Capture the cell that displays the provided text and extract its [x, y] central coordinate. 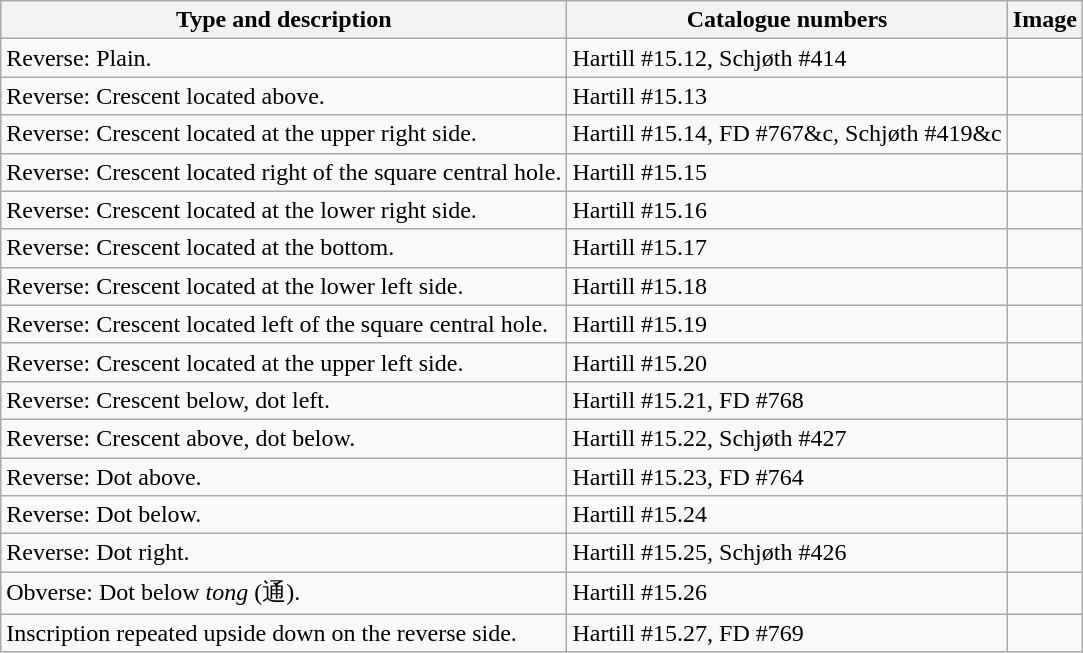
Hartill #15.16 [787, 210]
Reverse: Crescent located left of the square central hole. [284, 324]
Hartill #15.21, FD #768 [787, 400]
Obverse: Dot below tong (通). [284, 594]
Hartill #15.22, Schjøth #427 [787, 438]
Reverse: Crescent below, dot left. [284, 400]
Reverse: Crescent above, dot below. [284, 438]
Image [1044, 20]
Reverse: Crescent located at the lower right side. [284, 210]
Hartill #15.24 [787, 515]
Reverse: Crescent located at the bottom. [284, 248]
Hartill #15.23, FD #764 [787, 477]
Hartill #15.17 [787, 248]
Hartill #15.26 [787, 594]
Hartill #15.25, Schjøth #426 [787, 553]
Inscription repeated upside down on the reverse side. [284, 633]
Hartill #15.14, FD #767&c, Schjøth #419&c [787, 134]
Type and description [284, 20]
Catalogue numbers [787, 20]
Reverse: Dot right. [284, 553]
Reverse: Crescent located at the upper left side. [284, 362]
Reverse: Dot above. [284, 477]
Hartill #15.20 [787, 362]
Reverse: Plain. [284, 58]
Hartill #15.19 [787, 324]
Hartill #15.12, Schjøth #414 [787, 58]
Hartill #15.27, FD #769 [787, 633]
Reverse: Crescent located at the lower left side. [284, 286]
Reverse: Crescent located above. [284, 96]
Hartill #15.18 [787, 286]
Reverse: Crescent located at the upper right side. [284, 134]
Reverse: Dot below. [284, 515]
Reverse: Crescent located right of the square central hole. [284, 172]
Hartill #15.13 [787, 96]
Hartill #15.15 [787, 172]
